From the cell containing the given text, extract its center point as (X, Y) coordinate. 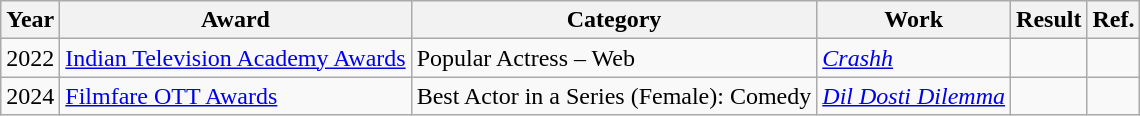
Indian Television Academy Awards (236, 58)
2022 (30, 58)
Year (30, 20)
2024 (30, 96)
Crashh (914, 58)
Filmfare OTT Awards (236, 96)
Dil Dosti Dilemma (914, 96)
Award (236, 20)
Result (1049, 20)
Work (914, 20)
Ref. (1114, 20)
Popular Actress – Web (614, 58)
Best Actor in a Series (Female): Comedy (614, 96)
Category (614, 20)
